From the cell containing the given text, extract its center point as [X, Y] coordinate. 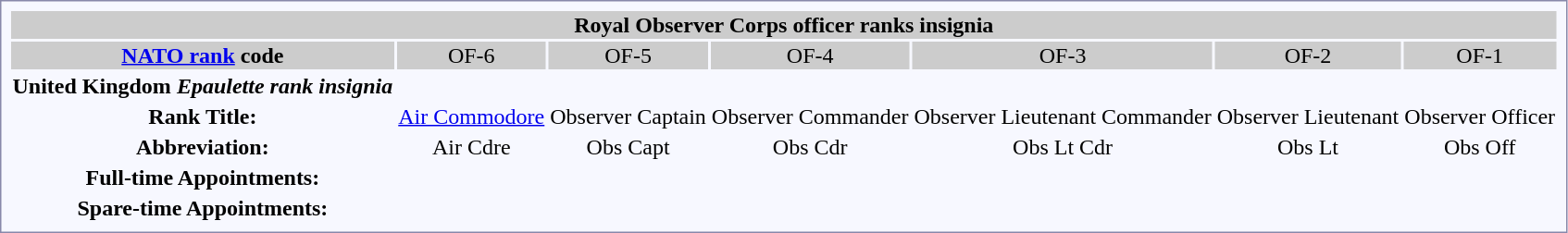
Obs Lt [1308, 147]
Abbreviation: [203, 147]
Full-time Appointments: [203, 178]
OF-4 [810, 55]
NATO rank code [203, 55]
Observer Lieutenant Commander [1063, 116]
OF-2 [1308, 55]
Observer Officer [1480, 116]
United Kingdom Epaulette rank insignia [203, 86]
Observer Lieutenant [1308, 116]
OF-5 [628, 55]
OF-6 [472, 55]
Obs Cdr [810, 147]
Rank Title: [203, 116]
Obs Capt [628, 147]
Spare-time Appointments: [203, 208]
Royal Observer Corps officer ranks insignia [784, 25]
Air Commodore [472, 116]
Observer Commander [810, 116]
Obs Off [1480, 147]
Obs Lt Cdr [1063, 147]
OF-3 [1063, 55]
Air Cdre [472, 147]
Observer Captain [628, 116]
OF-1 [1480, 55]
